Search for the cell housing the specified text and yield its (x, y) center coordinate. 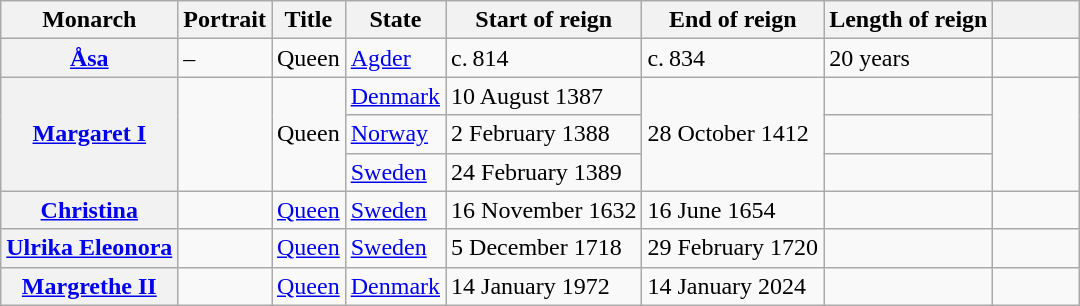
Åsa (90, 58)
Christina (90, 210)
2 February 1388 (544, 134)
Monarch (90, 20)
14 January 1972 (544, 286)
10 August 1387 (544, 96)
28 October 1412 (733, 134)
Portrait (225, 20)
Ulrika Eleonora (90, 248)
State (395, 20)
c. 834 (733, 58)
Agder (395, 58)
End of reign (733, 20)
Norway (395, 134)
16 November 1632 (544, 210)
16 June 1654 (733, 210)
Margrethe II (90, 286)
Title (309, 20)
29 February 1720 (733, 248)
– (225, 58)
Margaret I (90, 134)
Start of reign (544, 20)
Length of reign (908, 20)
5 December 1718 (544, 248)
20 years (908, 58)
24 February 1389 (544, 172)
14 January 2024 (733, 286)
c. 814 (544, 58)
